Identify which cell holds the provided text, then report its (x, y) central coordinate. 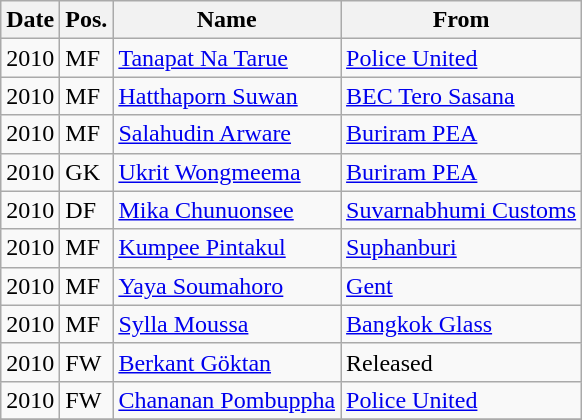
Suvarnabhumi Customs (462, 210)
Salahudin Arware (227, 134)
DF (86, 210)
Chananan Pombuppha (227, 400)
Released (462, 362)
Tanapat Na Tarue (227, 58)
BEC Tero Sasana (462, 96)
From (462, 20)
Name (227, 20)
Berkant Göktan (227, 362)
Date (30, 20)
Pos. (86, 20)
Kumpee Pintakul (227, 248)
Sylla Moussa (227, 324)
Gent (462, 286)
Bangkok Glass (462, 324)
Ukrit Wongmeema (227, 172)
Yaya Soumahoro (227, 286)
Hatthaporn Suwan (227, 96)
GK (86, 172)
Mika Chunuonsee (227, 210)
Suphanburi (462, 248)
